Detect which cell encompasses the target text, then output its (x, y) center coordinate. 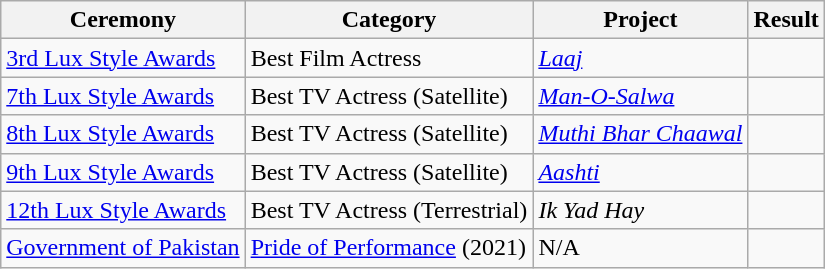
Best Film Actress (389, 58)
Project (640, 20)
7th Lux Style Awards (123, 96)
Government of Pakistan (123, 248)
Laaj (640, 58)
Pride of Performance (2021) (389, 248)
Man-O-Salwa (640, 96)
Best TV Actress (Terrestrial) (389, 210)
8th Lux Style Awards (123, 134)
Result (786, 20)
Ceremony (123, 20)
Aashti (640, 172)
9th Lux Style Awards (123, 172)
3rd Lux Style Awards (123, 58)
Muthi Bhar Chaawal (640, 134)
Ik Yad Hay (640, 210)
N/A (640, 248)
12th Lux Style Awards (123, 210)
Category (389, 20)
